Locate the cell with the specified text and output its [X, Y] center coordinate. 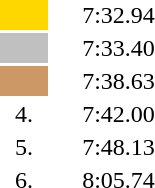
4. [24, 114]
5. [24, 147]
